Capture the cell that displays the provided text and extract its (x, y) central coordinate. 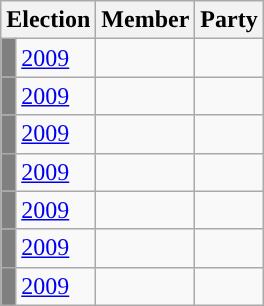
Party (229, 20)
Member (146, 20)
Election (48, 20)
